Pinpoint the cell where the given text exists, returning its (X, Y) midpoint coordinate. 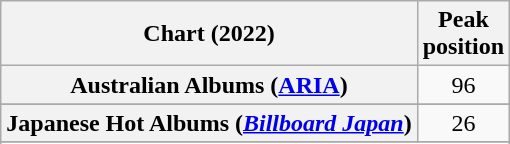
Australian Albums (ARIA) (209, 85)
Japanese Hot Albums (Billboard Japan) (209, 123)
26 (463, 123)
Chart (2022) (209, 34)
96 (463, 85)
Peakposition (463, 34)
